Return [x, y] of the center of cell containing provided text 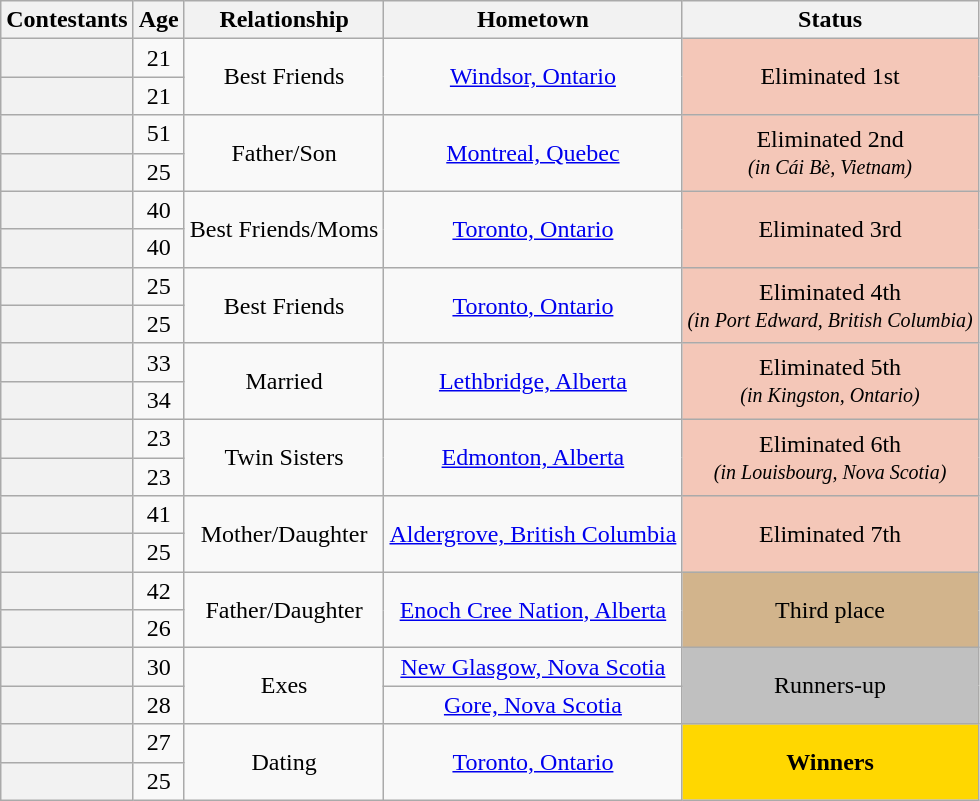
Montreal, Quebec [533, 153]
Relationship [284, 20]
Twin Sisters [284, 457]
Married [284, 381]
Hometown [533, 20]
Eliminated 3rd [830, 229]
Eliminated 6th(in Louisbourg, Nova Scotia) [830, 457]
28 [158, 705]
Father/Son [284, 153]
Enoch Cree Nation, Alberta [533, 610]
Exes [284, 686]
Aldergrove, British Columbia [533, 534]
34 [158, 400]
Winners [830, 762]
Best Friends/Moms [284, 229]
Eliminated 4th(in Port Edward, British Columbia) [830, 305]
33 [158, 362]
51 [158, 134]
Mother/Daughter [284, 534]
Eliminated 1st [830, 77]
26 [158, 629]
42 [158, 591]
Contestants [67, 20]
Eliminated 2nd(in Cái Bè, Vietnam) [830, 153]
Third place [830, 610]
Age [158, 20]
Windsor, Ontario [533, 77]
27 [158, 743]
Dating [284, 762]
Status [830, 20]
Gore, Nova Scotia [533, 705]
41 [158, 515]
New Glasgow, Nova Scotia [533, 667]
Eliminated 5th(in Kingston, Ontario) [830, 381]
30 [158, 667]
Eliminated 7th [830, 534]
Father/Daughter [284, 610]
Lethbridge, Alberta [533, 381]
Edmonton, Alberta [533, 457]
Runners-up [830, 686]
